Extract the (X, Y) coordinate from the center of the cell holding the provided text.  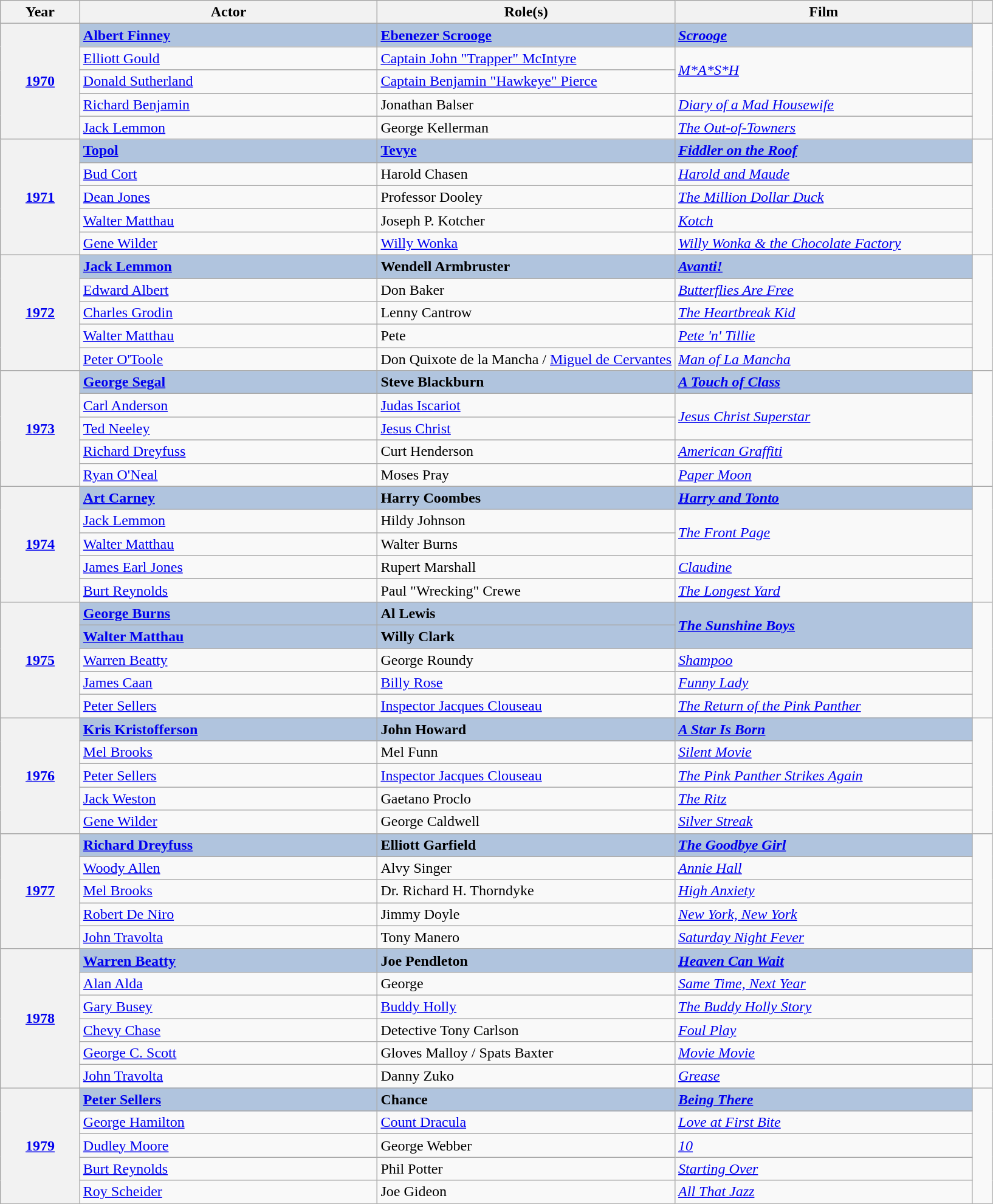
Captain Benjamin "Hawkeye" Pierce (526, 81)
New York, New York (824, 914)
Year (40, 12)
Gary Busey (228, 1006)
Same Time, Next Year (824, 983)
Tony Manero (526, 937)
Being There (824, 1099)
Don Quixote de la Mancha / Miguel de Cervantes (526, 359)
Claudine (824, 567)
John Howard (526, 729)
Love at First Bite (824, 1123)
Fiddler on the Roof (824, 151)
James Caan (228, 683)
Chevy Chase (228, 1030)
The Buddy Holly Story (824, 1006)
Dr. Richard H. Thorndyke (526, 891)
Avanti! (824, 266)
Rupert Marshall (526, 567)
Chance (526, 1099)
The Longest Yard (824, 590)
Man of La Mancha (824, 359)
M*A*S*H (824, 70)
1979 (40, 1146)
High Anxiety (824, 891)
Edward Albert (228, 290)
Bud Cort (228, 174)
Donald Sutherland (228, 81)
George Caldwell (526, 822)
Film (824, 12)
Harold Chasen (526, 174)
Albert Finney (228, 35)
Ryan O'Neal (228, 475)
Jesus Christ (526, 428)
Elliott Gould (228, 58)
Foul Play (824, 1030)
The Pink Panther Strikes Again (824, 776)
Pete (526, 336)
Willy Wonka (526, 243)
Captain John "Trapper" McIntyre (526, 58)
George Segal (228, 382)
A Touch of Class (824, 382)
Count Dracula (526, 1123)
Jesus Christ Superstar (824, 417)
Dudley Moore (228, 1146)
The Out-of-Towners (824, 128)
Funny Lady (824, 683)
George Kellerman (526, 128)
Jack Weston (228, 799)
Mel Funn (526, 752)
Willy Wonka & the Chocolate Factory (824, 243)
Hildy Johnson (526, 521)
Jimmy Doyle (526, 914)
George (526, 983)
Joe Gideon (526, 1192)
Moses Pray (526, 475)
The Million Dollar Duck (824, 197)
Tevye (526, 151)
The Ritz (824, 799)
American Graffiti (824, 452)
Steve Blackburn (526, 382)
Kris Kristofferson (228, 729)
Pete 'n' Tillie (824, 336)
Joe Pendleton (526, 960)
Paper Moon (824, 475)
The Front Page (824, 532)
Al Lewis (526, 613)
The Return of the Pink Panther (824, 706)
Dean Jones (228, 197)
1976 (40, 776)
Grease (824, 1076)
1972 (40, 312)
Joseph P. Kotcher (526, 220)
Topol (228, 151)
Wendell Armbruster (526, 266)
10 (824, 1146)
James Earl Jones (228, 567)
George C. Scott (228, 1053)
1975 (40, 659)
Buddy Holly (526, 1006)
Woody Allen (228, 868)
Don Baker (526, 290)
George Hamilton (228, 1123)
Jonathan Balser (526, 105)
Harry and Tonto (824, 498)
Saturday Night Fever (824, 937)
1973 (40, 428)
Diary of a Mad Housewife (824, 105)
1974 (40, 544)
Elliott Garfield (526, 845)
All That Jazz (824, 1192)
Walter Burns (526, 544)
The Heartbreak Kid (824, 313)
Starting Over (824, 1169)
The Goodbye Girl (824, 845)
Peter O'Toole (228, 359)
Carl Anderson (228, 405)
Heaven Can Wait (824, 960)
Movie Movie (824, 1053)
Shampoo (824, 659)
Robert De Niro (228, 914)
Richard Benjamin (228, 105)
Ted Neeley (228, 428)
Willy Clark (526, 636)
Ebenezer Scrooge (526, 35)
Danny Zuko (526, 1076)
1978 (40, 1018)
Detective Tony Carlson (526, 1030)
George Webber (526, 1146)
1971 (40, 197)
Alan Alda (228, 983)
A Star Is Born (824, 729)
Gloves Malloy / Spats Baxter (526, 1053)
1977 (40, 891)
George Burns (228, 613)
1970 (40, 81)
Lenny Cantrow (526, 313)
Silent Movie (824, 752)
Phil Potter (526, 1169)
Judas Iscariot (526, 405)
Role(s) (526, 12)
Alvy Singer (526, 868)
Harold and Maude (824, 174)
Actor (228, 12)
Gaetano Proclo (526, 799)
Paul "Wrecking" Crewe (526, 590)
The Sunshine Boys (824, 625)
Silver Streak (824, 822)
Butterflies Are Free (824, 290)
Billy Rose (526, 683)
George Roundy (526, 659)
Professor Dooley (526, 197)
Curt Henderson (526, 452)
Annie Hall (824, 868)
Roy Scheider (228, 1192)
Scrooge (824, 35)
Art Carney (228, 498)
Kotch (824, 220)
Harry Coombes (526, 498)
Charles Grodin (228, 313)
